From the cell containing the given text, extract its center point as [x, y] coordinate. 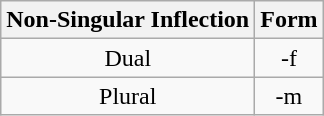
-f [289, 58]
Plural [128, 96]
Form [289, 20]
-m [289, 96]
Non-Singular Inflection [128, 20]
Dual [128, 58]
